Search for the cell housing the specified text and yield its [X, Y] center coordinate. 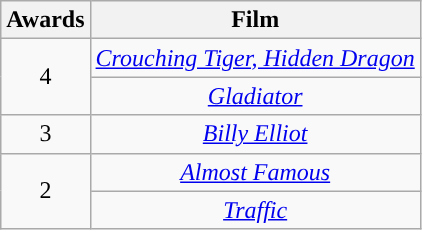
3 [46, 134]
Traffic [255, 210]
Gladiator [255, 96]
Awards [46, 20]
Crouching Tiger, Hidden Dragon [255, 58]
2 [46, 191]
Almost Famous [255, 172]
Film [255, 20]
4 [46, 77]
Billy Elliot [255, 134]
